Find where the given text appears and provide that cell's center as [X, Y] coordinate. 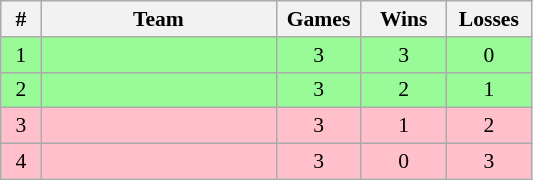
Wins [404, 19]
Losses [488, 19]
Team [158, 19]
# [21, 19]
4 [21, 162]
Games [318, 19]
